Output the (x, y) coordinate of the center of the cell containing the given text.  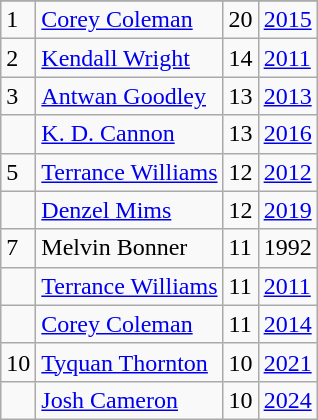
1992 (288, 248)
20 (240, 20)
7 (18, 248)
3 (18, 96)
2 (18, 58)
2019 (288, 210)
Antwan Goodley (130, 96)
Tyquan Thornton (130, 362)
14 (240, 58)
2024 (288, 400)
Melvin Bonner (130, 248)
Denzel Mims (130, 210)
Josh Cameron (130, 400)
2013 (288, 96)
K. D. Cannon (130, 134)
2015 (288, 20)
1 (18, 20)
Kendall Wright (130, 58)
5 (18, 172)
2016 (288, 134)
2012 (288, 172)
2021 (288, 362)
2014 (288, 324)
